Detect which cell encompasses the target text, then output its (X, Y) center coordinate. 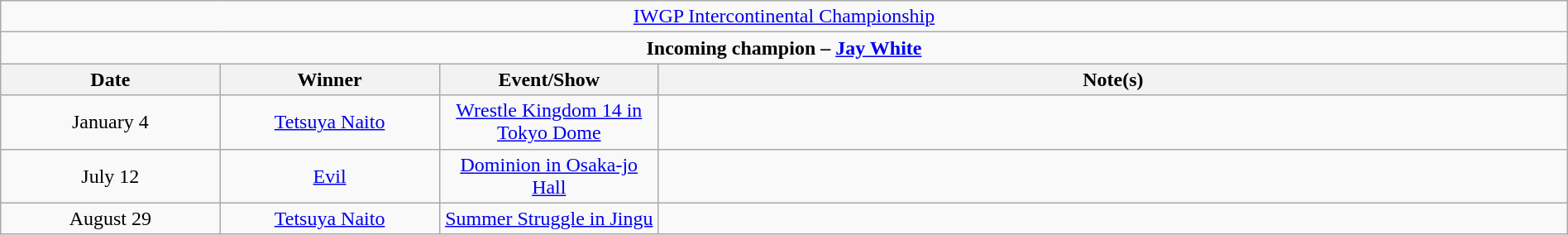
Evil (329, 175)
August 29 (111, 218)
January 4 (111, 122)
Dominion in Osaka-jo Hall (549, 175)
Summer Struggle in Jingu (549, 218)
Date (111, 79)
July 12 (111, 175)
Winner (329, 79)
Event/Show (549, 79)
Note(s) (1113, 79)
Incoming champion – Jay White (784, 48)
Wrestle Kingdom 14 in Tokyo Dome (549, 122)
IWGP Intercontinental Championship (784, 17)
